Identify which cell holds the provided text, then report its (x, y) central coordinate. 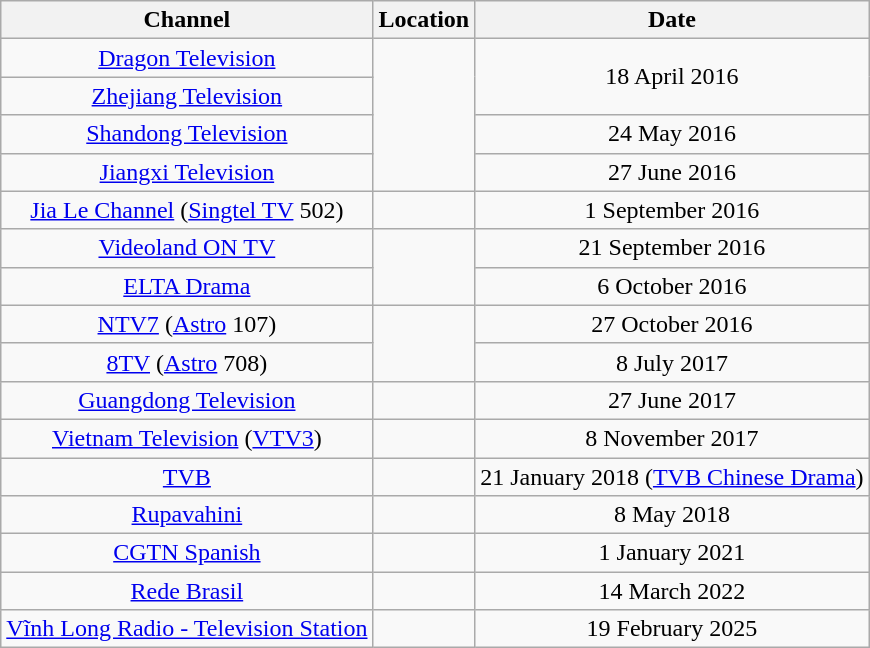
ELTA Drama (187, 286)
8 May 2018 (672, 515)
27 June 2017 (672, 400)
8 November 2017 (672, 438)
Location (424, 20)
NTV7 (Astro 107) (187, 324)
21 September 2016 (672, 248)
Videoland ON TV (187, 248)
1 September 2016 (672, 210)
Rede Brasil (187, 591)
21 January 2018 (TVB Chinese Drama) (672, 477)
Dragon Television (187, 58)
27 June 2016 (672, 172)
Vietnam Television (VTV3) (187, 438)
TVB (187, 477)
14 March 2022 (672, 591)
1 January 2021 (672, 553)
Shandong Television (187, 134)
Date (672, 20)
Zhejiang Television (187, 96)
Jia Le Channel (Singtel TV 502) (187, 210)
6 October 2016 (672, 286)
24 May 2016 (672, 134)
Jiangxi Television (187, 172)
18 April 2016 (672, 77)
Rupavahini (187, 515)
8 July 2017 (672, 362)
Guangdong Television (187, 400)
27 October 2016 (672, 324)
Channel (187, 20)
CGTN Spanish (187, 553)
Vĩnh Long Radio - Television Station (187, 629)
19 February 2025 (672, 629)
8TV (Astro 708) (187, 362)
